Pinpoint the cell where the given text exists, returning its (X, Y) midpoint coordinate. 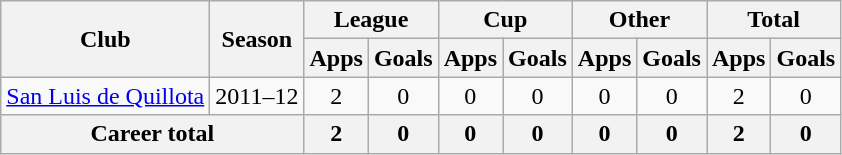
Season (257, 39)
San Luis de Quillota (106, 96)
Club (106, 39)
2011–12 (257, 96)
League (371, 20)
Other (639, 20)
Career total (152, 134)
Cup (505, 20)
Total (773, 20)
